Detect which cell encompasses the target text, then output its [X, Y] center coordinate. 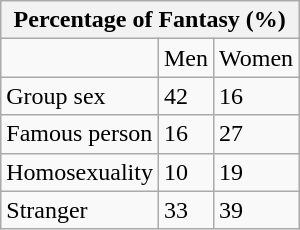
Stranger [80, 210]
33 [186, 210]
Men [186, 58]
27 [256, 134]
Group sex [80, 96]
Percentage of Fantasy (%) [150, 20]
Famous person [80, 134]
42 [186, 96]
39 [256, 210]
10 [186, 172]
19 [256, 172]
Women [256, 58]
Homosexuality [80, 172]
